From the cell containing the given text, extract its center point as [x, y] coordinate. 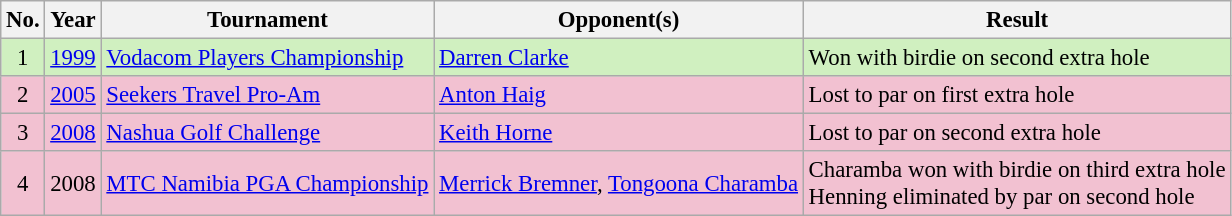
2 [23, 95]
MTC Namibia PGA Championship [268, 184]
Vodacom Players Championship [268, 58]
Charamba won with birdie on third extra holeHenning eliminated by par on second hole [1017, 184]
2005 [73, 95]
1 [23, 58]
Won with birdie on second extra hole [1017, 58]
3 [23, 133]
Opponent(s) [619, 20]
Lost to par on first extra hole [1017, 95]
Tournament [268, 20]
Lost to par on second extra hole [1017, 133]
4 [23, 184]
Anton Haig [619, 95]
Result [1017, 20]
Merrick Bremner, Tongoona Charamba [619, 184]
Seekers Travel Pro-Am [268, 95]
1999 [73, 58]
Darren Clarke [619, 58]
Keith Horne [619, 133]
No. [23, 20]
Nashua Golf Challenge [268, 133]
Year [73, 20]
